Return [x, y] of the center of cell containing provided text 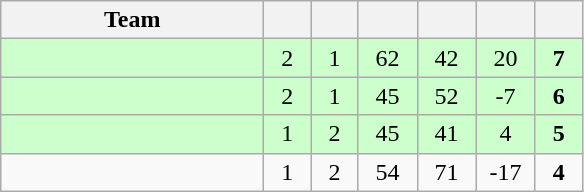
Team [132, 20]
54 [388, 172]
7 [558, 58]
62 [388, 58]
41 [446, 134]
-17 [506, 172]
5 [558, 134]
20 [506, 58]
6 [558, 96]
52 [446, 96]
-7 [506, 96]
71 [446, 172]
42 [446, 58]
